Return the [X, Y] coordinate for the center point of the cell that contains the specified text.  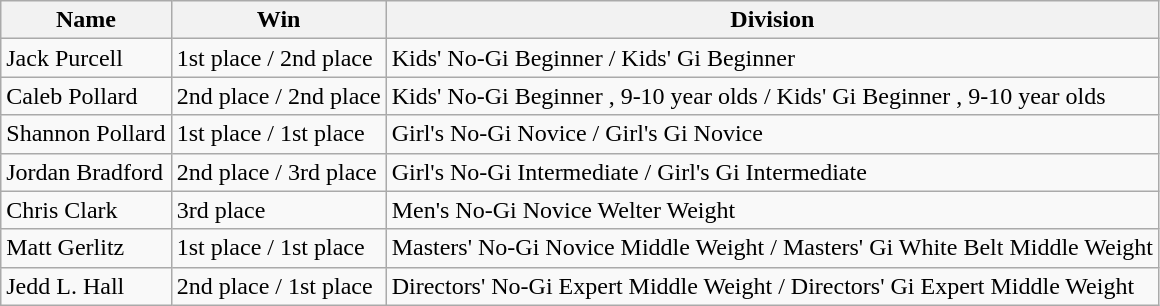
Chris Clark [86, 210]
Jordan Bradford [86, 172]
Shannon Pollard [86, 134]
2nd place / 2nd place [278, 96]
Men's No-Gi Novice Welter Weight [772, 210]
Girl's No-Gi Intermediate / Girl's Gi Intermediate [772, 172]
2nd place / 3rd place [278, 172]
Directors' No-Gi Expert Middle Weight / Directors' Gi Expert Middle Weight [772, 286]
Kids' No-Gi Beginner / Kids' Gi Beginner [772, 58]
Girl's No-Gi Novice / Girl's Gi Novice [772, 134]
Name [86, 20]
Division [772, 20]
3rd place [278, 210]
Win [278, 20]
Jedd L. Hall [86, 286]
Masters' No-Gi Novice Middle Weight / Masters' Gi White Belt Middle Weight [772, 248]
Kids' No-Gi Beginner , 9-10 year olds / Kids' Gi Beginner , 9-10 year olds [772, 96]
1st place / 2nd place [278, 58]
Jack Purcell [86, 58]
Matt Gerlitz [86, 248]
2nd place / 1st place [278, 286]
Caleb Pollard [86, 96]
